Output the (X, Y) coordinate of the center of the cell containing the given text.  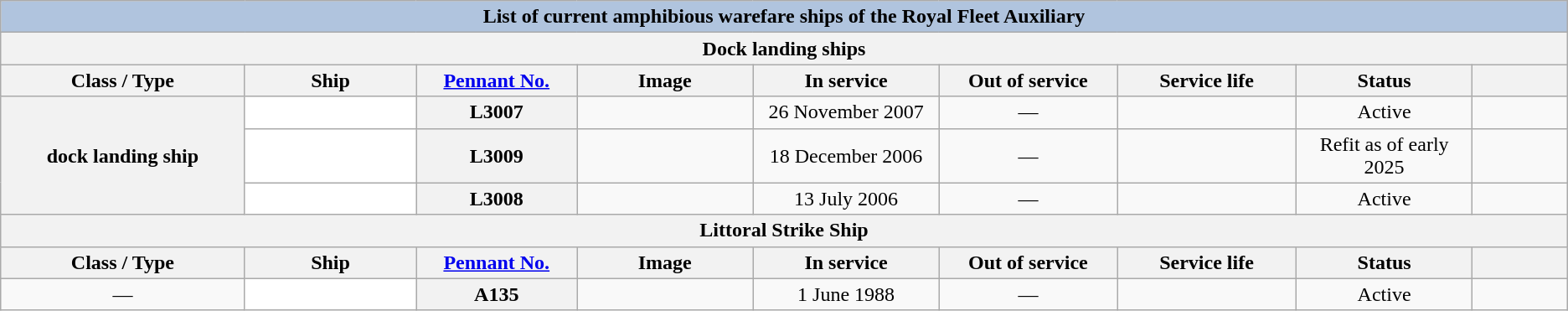
13 July 2006 (846, 199)
Littoral Strike Ship (784, 231)
A135 (497, 294)
L3009 (497, 156)
Refit as of early 2025 (1384, 156)
18 December 2006 (846, 156)
Dock landing ships (784, 49)
1 June 1988 (846, 294)
L3007 (497, 112)
L3008 (497, 199)
dock landing ship (122, 156)
26 November 2007 (846, 112)
List of current amphibious warefare ships of the Royal Fleet Auxiliary (784, 17)
